Find where the given text appears and provide that cell's center as (X, Y) coordinate. 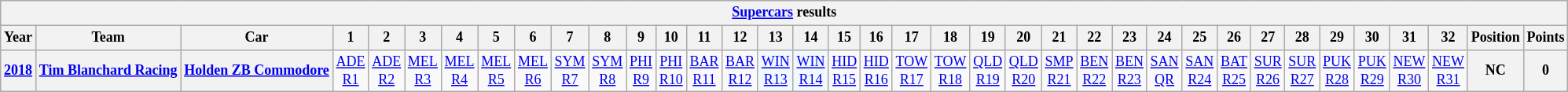
32 (1449, 38)
Team (108, 38)
19 (988, 38)
Points (1545, 38)
PUKR28 (1338, 71)
PUKR29 (1372, 71)
20 (1023, 38)
8 (608, 38)
Tim Blanchard Racing (108, 71)
BENR22 (1094, 71)
29 (1338, 38)
22 (1094, 38)
NEWR30 (1409, 71)
17 (912, 38)
SMPR21 (1059, 71)
0 (1545, 71)
1 (351, 38)
28 (1302, 38)
15 (844, 38)
ADER2 (387, 71)
PHIR9 (641, 71)
SANR24 (1199, 71)
ADER1 (351, 71)
BARR11 (704, 71)
Holden ZB Commodore (256, 71)
23 (1130, 38)
5 (497, 38)
SYMR7 (570, 71)
HIDR15 (844, 71)
MELR5 (497, 71)
2 (387, 38)
WINR13 (775, 71)
16 (876, 38)
BENR23 (1130, 71)
13 (775, 38)
NC (1495, 71)
MELR6 (533, 71)
26 (1234, 38)
3 (423, 38)
WINR14 (811, 71)
QLDR20 (1023, 71)
21 (1059, 38)
30 (1372, 38)
HIDR16 (876, 71)
10 (671, 38)
Supercars results (784, 13)
Position (1495, 38)
4 (459, 38)
SURR26 (1268, 71)
9 (641, 38)
MELR4 (459, 71)
24 (1165, 38)
Car (256, 38)
SANQR (1165, 71)
TOWR18 (949, 71)
2018 (19, 71)
BATR25 (1234, 71)
18 (949, 38)
14 (811, 38)
QLDR19 (988, 71)
PHIR10 (671, 71)
NEWR31 (1449, 71)
11 (704, 38)
TOWR17 (912, 71)
SURR27 (1302, 71)
MELR3 (423, 71)
6 (533, 38)
Year (19, 38)
27 (1268, 38)
SYMR8 (608, 71)
BARR12 (740, 71)
12 (740, 38)
25 (1199, 38)
7 (570, 38)
31 (1409, 38)
